For the text-containing cell, return its midpoint in [X, Y] coordinate format. 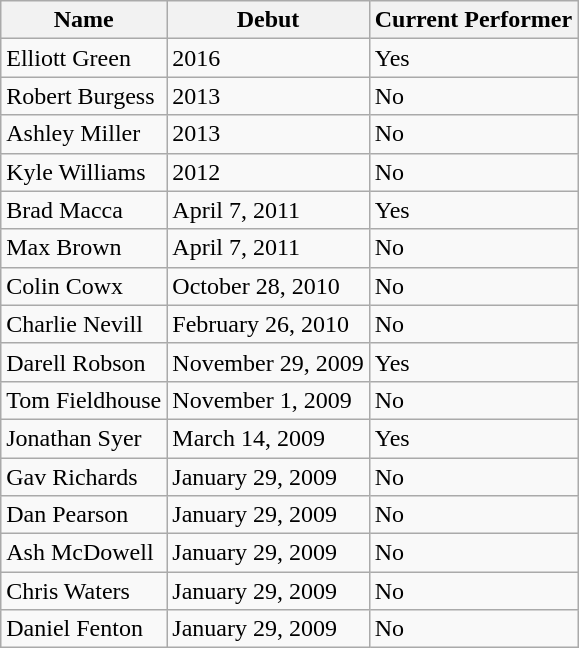
Dan Pearson [84, 515]
February 26, 2010 [268, 324]
Daniel Fenton [84, 629]
Gav Richards [84, 477]
Current Performer [474, 20]
Chris Waters [84, 591]
Debut [268, 20]
Brad Macca [84, 210]
Jonathan Syer [84, 438]
October 28, 2010 [268, 286]
Ashley Miller [84, 134]
2012 [268, 172]
Colin Cowx [84, 286]
Kyle Williams [84, 172]
Charlie Nevill [84, 324]
Darell Robson [84, 362]
November 29, 2009 [268, 362]
Elliott Green [84, 58]
Max Brown [84, 248]
March 14, 2009 [268, 438]
Ash McDowell [84, 553]
Robert Burgess [84, 96]
November 1, 2009 [268, 400]
Name [84, 20]
2016 [268, 58]
Tom Fieldhouse [84, 400]
